Provide the (x, y) coordinate of the cell's center where the given text is located.  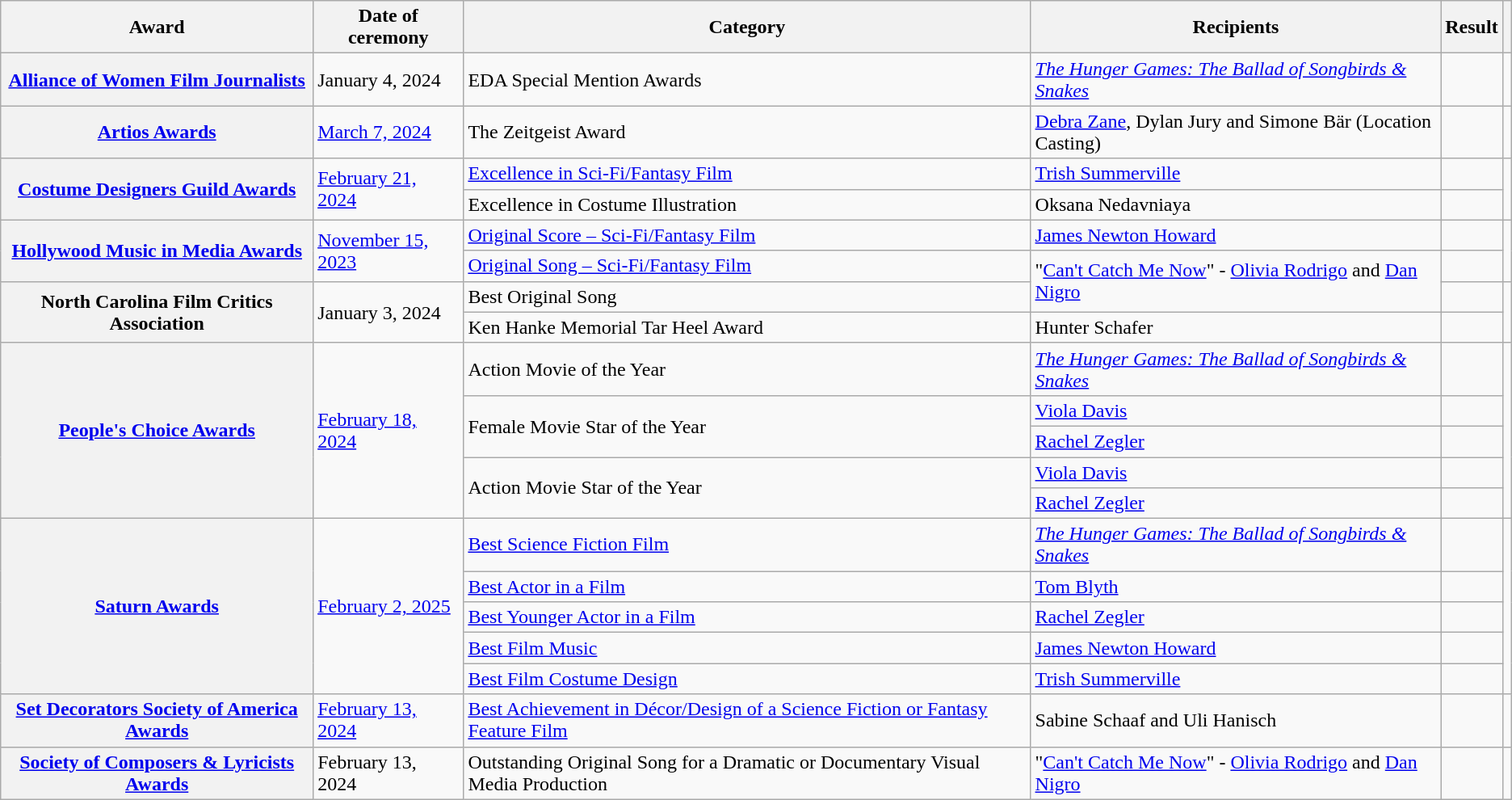
Best Film Costume Design (747, 679)
Society of Composers & Lyricists Awards (157, 773)
Best Original Song (747, 297)
Artios Awards (157, 133)
People's Choice Awards (157, 430)
Best Film Music (747, 648)
The Zeitgeist Award (747, 133)
February 18, 2024 (388, 430)
Alliance of Women Film Journalists (157, 79)
Original Song – Sci-Fi/Fantasy Film (747, 266)
Category (747, 27)
Female Movie Star of the Year (747, 426)
Excellence in Sci-Fi/Fantasy Film (747, 174)
Costume Designers Guild Awards (157, 189)
Best Younger Actor in a Film (747, 617)
Outstanding Original Song for a Dramatic or Documentary Visual Media Production (747, 773)
Best Science Fiction Film (747, 545)
Ken Hanke Memorial Tar Heel Award (747, 327)
Date of ceremony (388, 27)
Excellence in Costume Illustration (747, 204)
Action Movie of the Year (747, 368)
Hollywood Music in Media Awards (157, 251)
Original Score – Sci-Fi/Fantasy Film (747, 235)
Award (157, 27)
Oksana Nedavniaya (1236, 204)
March 7, 2024 (388, 133)
Debra Zane, Dylan Jury and Simone Bär (Location Casting) (1236, 133)
Best Actor in a Film (747, 587)
Saturn Awards (157, 606)
Best Achievement in Décor/Design of a Science Fiction or Fantasy Feature Film (747, 721)
February 2, 2025 (388, 606)
North Carolina Film Critics Association (157, 312)
Sabine Schaaf and Uli Hanisch (1236, 721)
November 15, 2023 (388, 251)
Set Decorators Society of America Awards (157, 721)
Action Movie Star of the Year (747, 488)
Hunter Schafer (1236, 327)
Tom Blyth (1236, 587)
Recipients (1236, 27)
EDA Special Mention Awards (747, 79)
Result (1472, 27)
February 21, 2024 (388, 189)
January 4, 2024 (388, 79)
January 3, 2024 (388, 312)
